Output the (X, Y) coordinate of the center of the cell containing the given text.  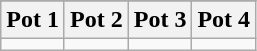
Pot 3 (160, 20)
Pot 1 (33, 20)
Pot 4 (224, 20)
Pot 2 (96, 20)
